Capture the cell that displays the provided text and extract its (X, Y) central coordinate. 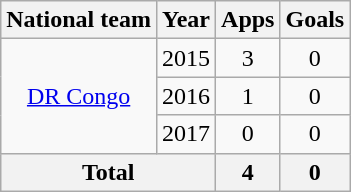
Goals (315, 20)
1 (248, 96)
2016 (186, 96)
2015 (186, 58)
2017 (186, 134)
4 (248, 172)
Total (108, 172)
DR Congo (79, 96)
National team (79, 20)
Year (186, 20)
3 (248, 58)
Apps (248, 20)
